Detect which cell encompasses the target text, then output its [x, y] center coordinate. 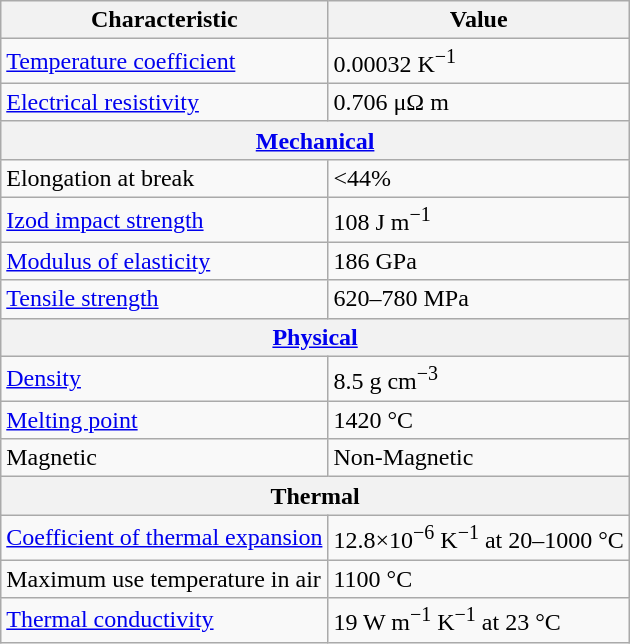
Density [164, 378]
Non-Magnetic [478, 458]
<44% [478, 178]
Temperature coefficient [164, 62]
Modulus of elasticity [164, 261]
Melting point [164, 420]
Magnetic [164, 458]
19 W m−1 K−1 at 23 °C [478, 620]
Izod impact strength [164, 220]
8.5 g cm−3 [478, 378]
Thermal [316, 496]
Coefficient of thermal expansion [164, 538]
Elongation at break [164, 178]
Characteristic [164, 20]
186 GPa [478, 261]
1100 °C [478, 579]
1420 °C [478, 420]
Electrical resistivity [164, 102]
Mechanical [316, 140]
Tensile strength [164, 299]
620–780 MPa [478, 299]
Physical [316, 337]
0.00032 K−1 [478, 62]
Value [478, 20]
Thermal conductivity [164, 620]
0.706 μΩ m [478, 102]
12.8×10−6 K−1 at 20–1000 °C [478, 538]
Maximum use temperature in air [164, 579]
108 J m−1 [478, 220]
